Output the (x, y) coordinate of the center of the cell containing the given text.  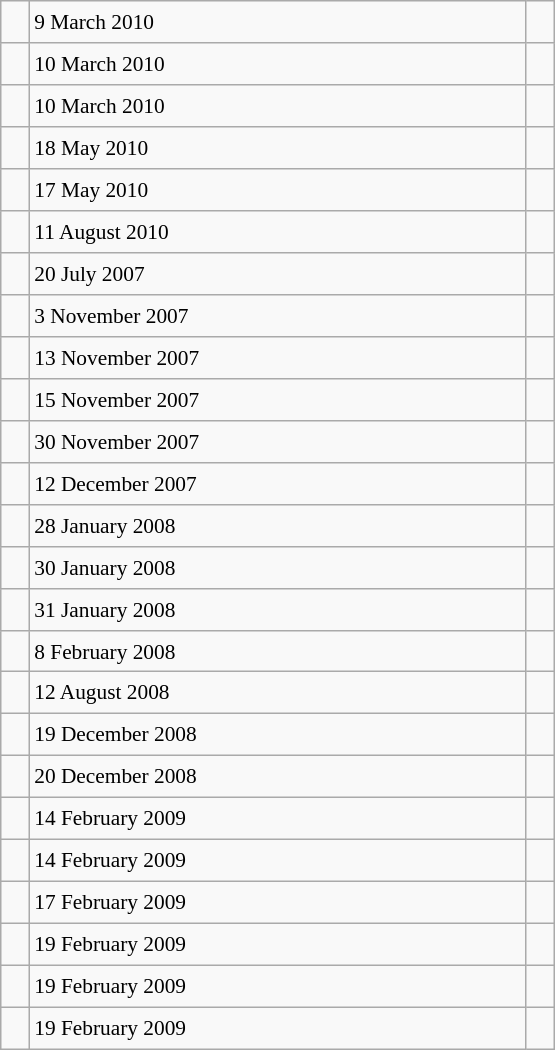
8 February 2008 (278, 651)
17 May 2010 (278, 190)
30 November 2007 (278, 441)
12 August 2008 (278, 693)
9 March 2010 (278, 22)
30 January 2008 (278, 567)
31 January 2008 (278, 609)
11 August 2010 (278, 232)
18 May 2010 (278, 148)
3 November 2007 (278, 316)
19 December 2008 (278, 735)
17 February 2009 (278, 903)
20 December 2008 (278, 777)
12 December 2007 (278, 483)
13 November 2007 (278, 358)
28 January 2008 (278, 525)
15 November 2007 (278, 399)
20 July 2007 (278, 274)
